Provide the [X, Y] coordinate of the cell's center where the given text is located.  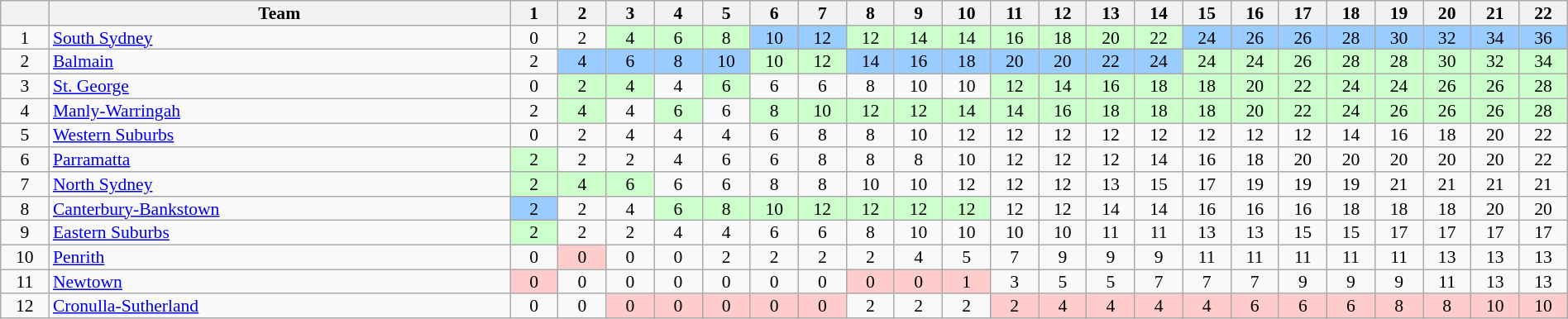
Western Suburbs [280, 136]
South Sydney [280, 38]
Canterbury-Bankstown [280, 209]
North Sydney [280, 184]
St. George [280, 87]
Newtown [280, 282]
Parramatta [280, 159]
Balmain [280, 62]
Manly-Warringah [280, 111]
Eastern Suburbs [280, 233]
Penrith [280, 258]
Cronulla-Sutherland [280, 307]
36 [1543, 38]
Team [280, 13]
